Find where the given text appears and provide that cell's center as (X, Y) coordinate. 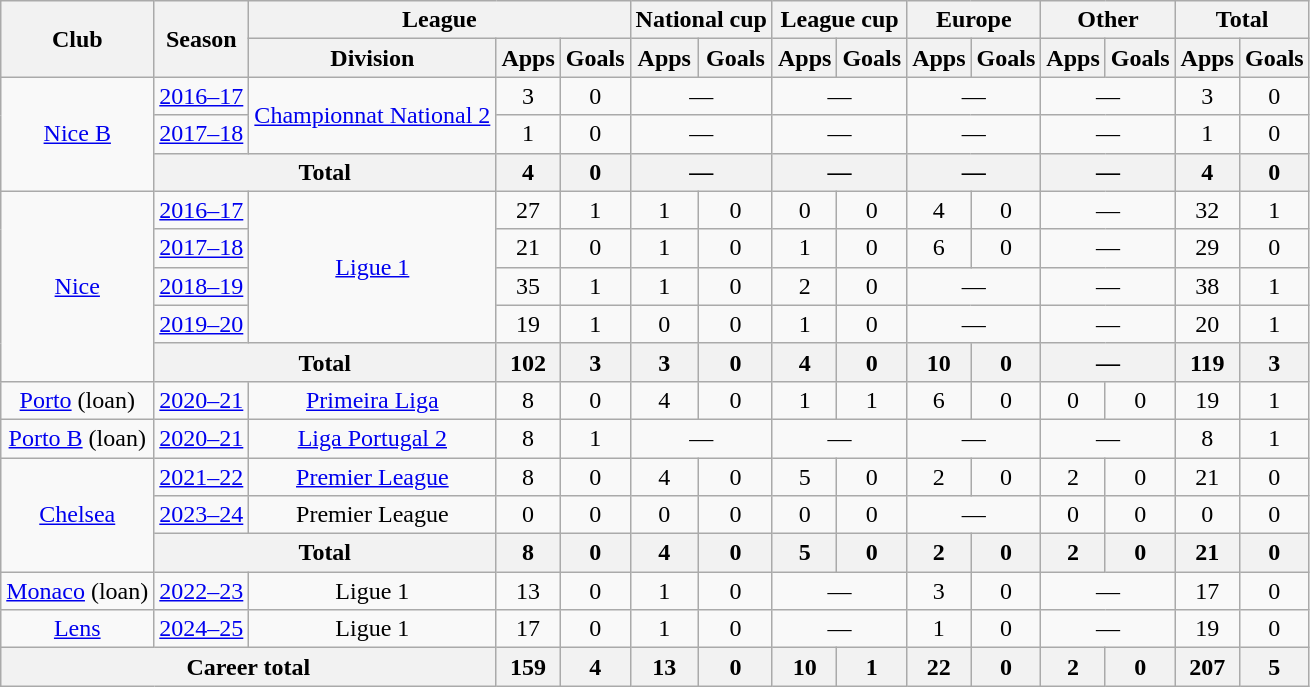
Career total (248, 667)
29 (1207, 248)
Division (372, 58)
Chelsea (78, 515)
Championnat National 2 (372, 115)
38 (1207, 286)
League cup (839, 20)
2023–24 (202, 515)
102 (528, 362)
Lens (78, 629)
National cup (701, 20)
2022–23 (202, 591)
27 (528, 210)
Club (78, 39)
2019–20 (202, 324)
207 (1207, 667)
35 (528, 286)
Nice B (78, 134)
Season (202, 39)
2021–22 (202, 477)
League (440, 20)
2024–25 (202, 629)
Porto B (loan) (78, 438)
Primeira Liga (372, 400)
22 (939, 667)
Liga Portugal 2 (372, 438)
159 (528, 667)
Monaco (loan) (78, 591)
2018–19 (202, 286)
Porto (loan) (78, 400)
Nice (78, 286)
119 (1207, 362)
32 (1207, 210)
Other (1108, 20)
Europe (974, 20)
20 (1207, 324)
